Return the [X, Y] coordinate for the center point of the cell that contains the specified text.  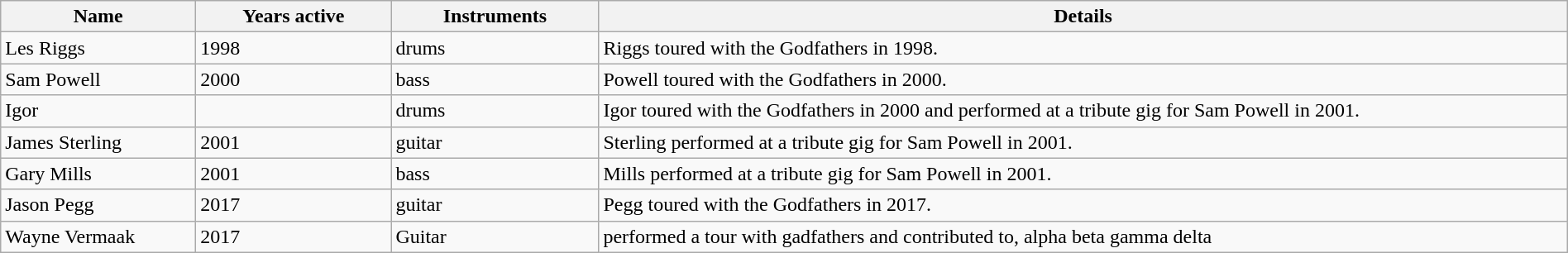
Riggs toured with the Godfathers in 1998. [1083, 48]
Powell toured with the Godfathers in 2000. [1083, 79]
Sam Powell [98, 79]
Pegg toured with the Godfathers in 2017. [1083, 205]
Years active [294, 17]
Name [98, 17]
2000 [294, 79]
James Sterling [98, 142]
Guitar [495, 236]
Details [1083, 17]
Instruments [495, 17]
Gary Mills [98, 174]
Igor [98, 111]
Igor toured with the Godfathers in 2000 and performed at a tribute gig for Sam Powell in 2001. [1083, 111]
Sterling performed at a tribute gig for Sam Powell in 2001. [1083, 142]
performed a tour with gadfathers and contributed to, alpha beta gamma delta [1083, 236]
Mills performed at a tribute gig for Sam Powell in 2001. [1083, 174]
Jason Pegg [98, 205]
Les Riggs [98, 48]
Wayne Vermaak [98, 236]
1998 [294, 48]
